Provide the [X, Y] coordinate of the cell's center where the given text is located.  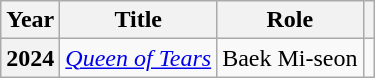
2024 [30, 58]
Queen of Tears [138, 58]
Title [138, 20]
Baek Mi-seon [290, 58]
Role [290, 20]
Year [30, 20]
